Provide the [X, Y] coordinate of the cell's center where the given text is located.  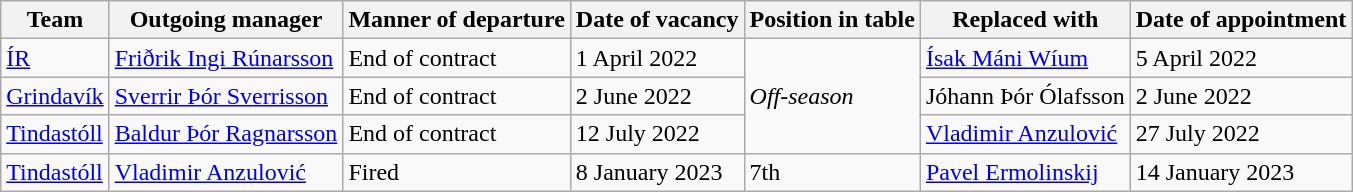
Ísak Máni Wíum [1025, 58]
Date of appointment [1241, 20]
12 July 2022 [657, 134]
Date of vacancy [657, 20]
Fired [456, 172]
14 January 2023 [1241, 172]
Outgoing manager [226, 20]
Jóhann Þór Ólafsson [1025, 96]
Manner of departure [456, 20]
ÍR [55, 58]
8 January 2023 [657, 172]
1 April 2022 [657, 58]
27 July 2022 [1241, 134]
Friðrik Ingi Rúnarsson [226, 58]
Baldur Þór Ragnarsson [226, 134]
7th [832, 172]
Replaced with [1025, 20]
Sverrir Þór Sverrisson [226, 96]
Grindavík [55, 96]
Team [55, 20]
5 April 2022 [1241, 58]
Pavel Ermolinskij [1025, 172]
Off-season [832, 96]
Position in table [832, 20]
